Output the (x, y) coordinate of the center of the cell containing the given text.  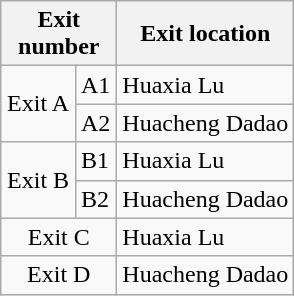
Exit C (59, 237)
Exit B (38, 180)
A2 (96, 123)
B2 (96, 199)
Exit number (59, 34)
A1 (96, 85)
Exit location (206, 34)
Exit A (38, 104)
B1 (96, 161)
Exit D (59, 275)
